Determine the (x, y) coordinate at the center of the cell enclosing the given text.  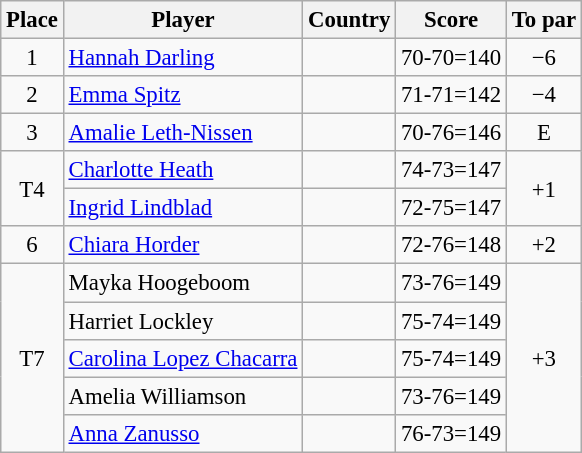
Chiara Horder (183, 245)
T4 (32, 188)
71-71=142 (452, 95)
3 (32, 133)
74-73=147 (452, 170)
Country (350, 20)
1 (32, 58)
Harriet Lockley (183, 321)
70-70=140 (452, 58)
72-75=147 (452, 208)
Hannah Darling (183, 58)
Charlotte Heath (183, 170)
6 (32, 245)
Player (183, 20)
Mayka Hoogeboom (183, 283)
72-76=148 (452, 245)
T7 (32, 358)
Carolina Lopez Chacarra (183, 358)
+3 (544, 358)
Amalie Leth-Nissen (183, 133)
−4 (544, 95)
+2 (544, 245)
Emma Spitz (183, 95)
Anna Zanusso (183, 433)
76-73=149 (452, 433)
2 (32, 95)
Place (32, 20)
+1 (544, 188)
70-76=146 (452, 133)
Amelia Williamson (183, 396)
To par (544, 20)
Ingrid Lindblad (183, 208)
Score (452, 20)
E (544, 133)
−6 (544, 58)
